From the cell containing the given text, extract its center point as (X, Y) coordinate. 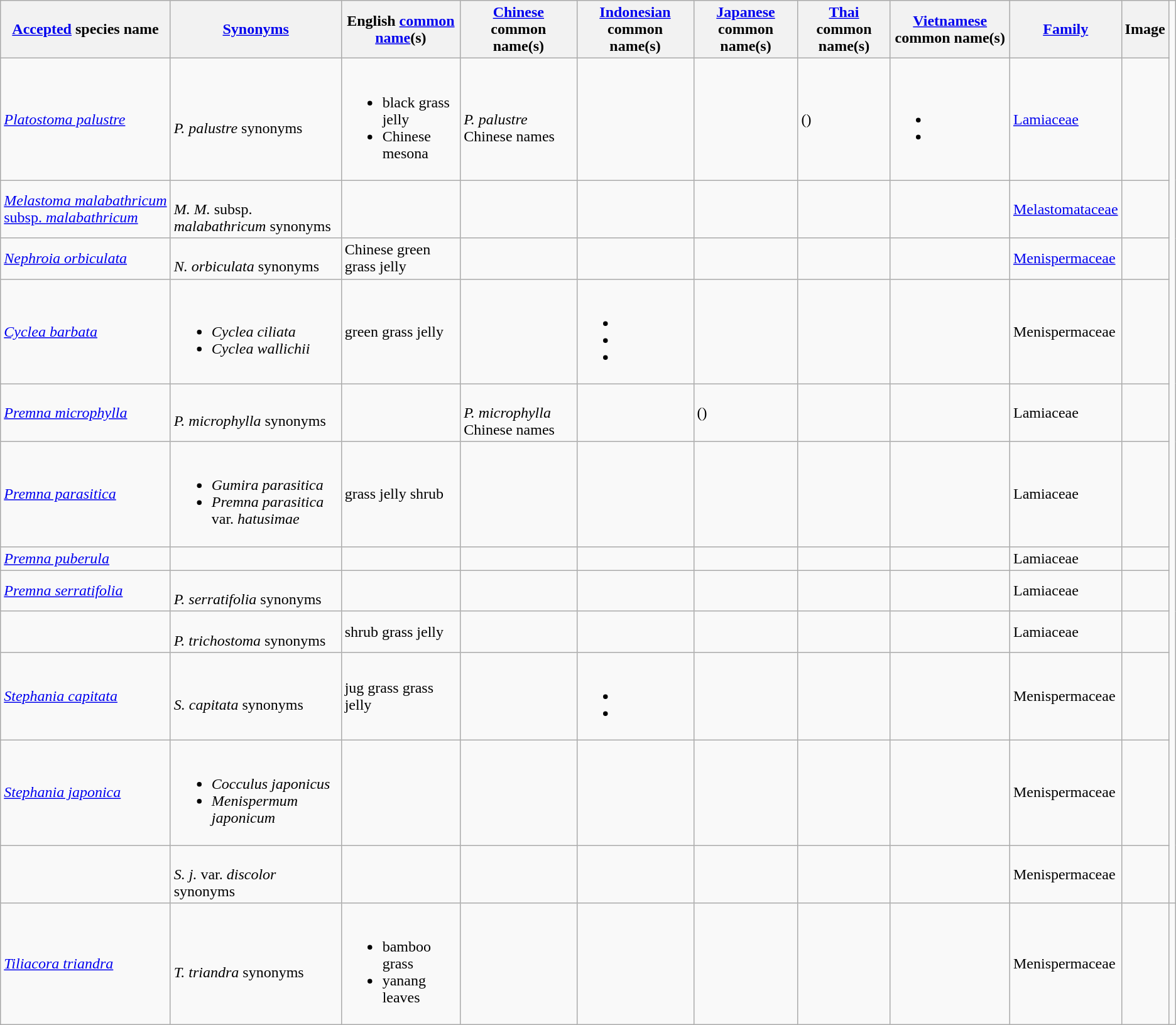
Nephroia orbiculata (85, 259)
Accepted species name (85, 30)
Cyclea barbata (85, 332)
P. palustre synonyms (256, 119)
P. serratifolia synonyms (256, 590)
S. capitata synonyms (256, 696)
jug grass grass jelly (401, 696)
Premna microphylla (85, 413)
Premna parasitica (85, 494)
Platostoma palustre (85, 119)
bamboo grassyanang leaves (401, 964)
P. palustre Chinese names (519, 119)
P. microphylla Chinese names (519, 413)
Indonesian common name(s) (635, 30)
Tiliacora triandra (85, 964)
T. triandra synonyms (256, 964)
grass jelly shrub (401, 494)
Synonyms (256, 30)
S. j. var. discolor synonyms (256, 874)
Image (1145, 30)
Premna serratifolia (85, 590)
M. M. subsp. malabathricum synonyms (256, 209)
Family (1065, 30)
Stephania japonica (85, 793)
P. trichostoma synonyms (256, 632)
Thai common name(s) (844, 30)
P. microphylla synonyms (256, 413)
Cyclea ciliataCyclea wallichii (256, 332)
Melastoma malabathricum subsp. malabathricum (85, 209)
green grass jelly (401, 332)
English common name(s) (401, 30)
Melastomataceae (1065, 209)
Chinese green grass jelly (401, 259)
black grass jellyChinese mesona (401, 119)
Vietnamese common name(s) (950, 30)
Premna puberula (85, 558)
Chinese common name(s) (519, 30)
Japanese common name(s) (746, 30)
shrub grass jelly (401, 632)
Cocculus japonicusMenispermum japonicum (256, 793)
Stephania capitata (85, 696)
Gumira parasiticaPremna parasitica var. hatusimae (256, 494)
N. orbiculata synonyms (256, 259)
